Locate the cell with the specified text and output its [X, Y] center coordinate. 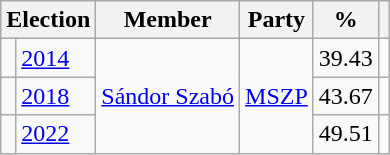
49.51 [346, 134]
Party [277, 20]
39.43 [346, 58]
Sándor Szabó [168, 96]
% [346, 20]
2022 [56, 134]
Member [168, 20]
2014 [56, 58]
Election [48, 20]
43.67 [346, 96]
MSZP [277, 96]
2018 [56, 96]
